Capture the cell that displays the provided text and extract its [X, Y] central coordinate. 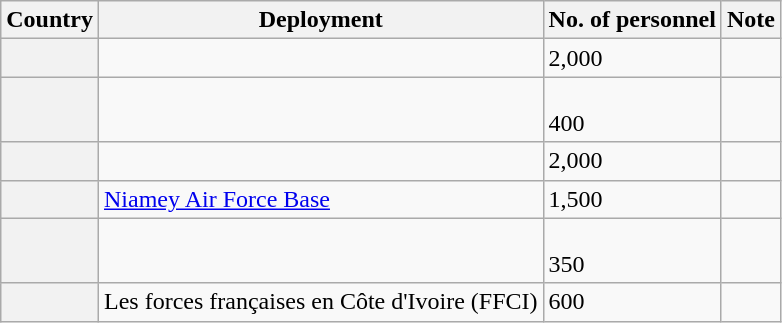
Les forces françaises en Côte d'Ivoire (FFCI) [320, 302]
Note [750, 20]
1,500 [632, 199]
No. of personnel [632, 20]
600 [632, 302]
Country [50, 20]
350 [632, 250]
Deployment [320, 20]
Niamey Air Force Base [320, 199]
400 [632, 110]
